For the text-containing cell, return its midpoint in [x, y] coordinate format. 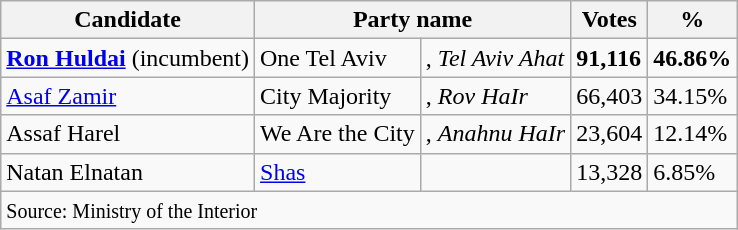
66,403 [610, 96]
23,604 [610, 134]
Candidate [128, 20]
6.85% [692, 172]
Source: Ministry of the Interior [369, 210]
46.86% [692, 58]
, Anahnu HaIr [495, 134]
Assaf Harel [128, 134]
One Tel Aviv [338, 58]
34.15% [692, 96]
13,328 [610, 172]
Shas [338, 172]
Ron Huldai (incumbent) [128, 58]
, Rov HaIr [495, 96]
Party name [413, 20]
Asaf Zamir [128, 96]
91,116 [610, 58]
12.14% [692, 134]
, Tel Aviv Ahat [495, 58]
Votes [610, 20]
% [692, 20]
We Are the City [338, 134]
Natan Elnatan [128, 172]
City Majority [338, 96]
